Locate the cell with the specified text and output its [x, y] center coordinate. 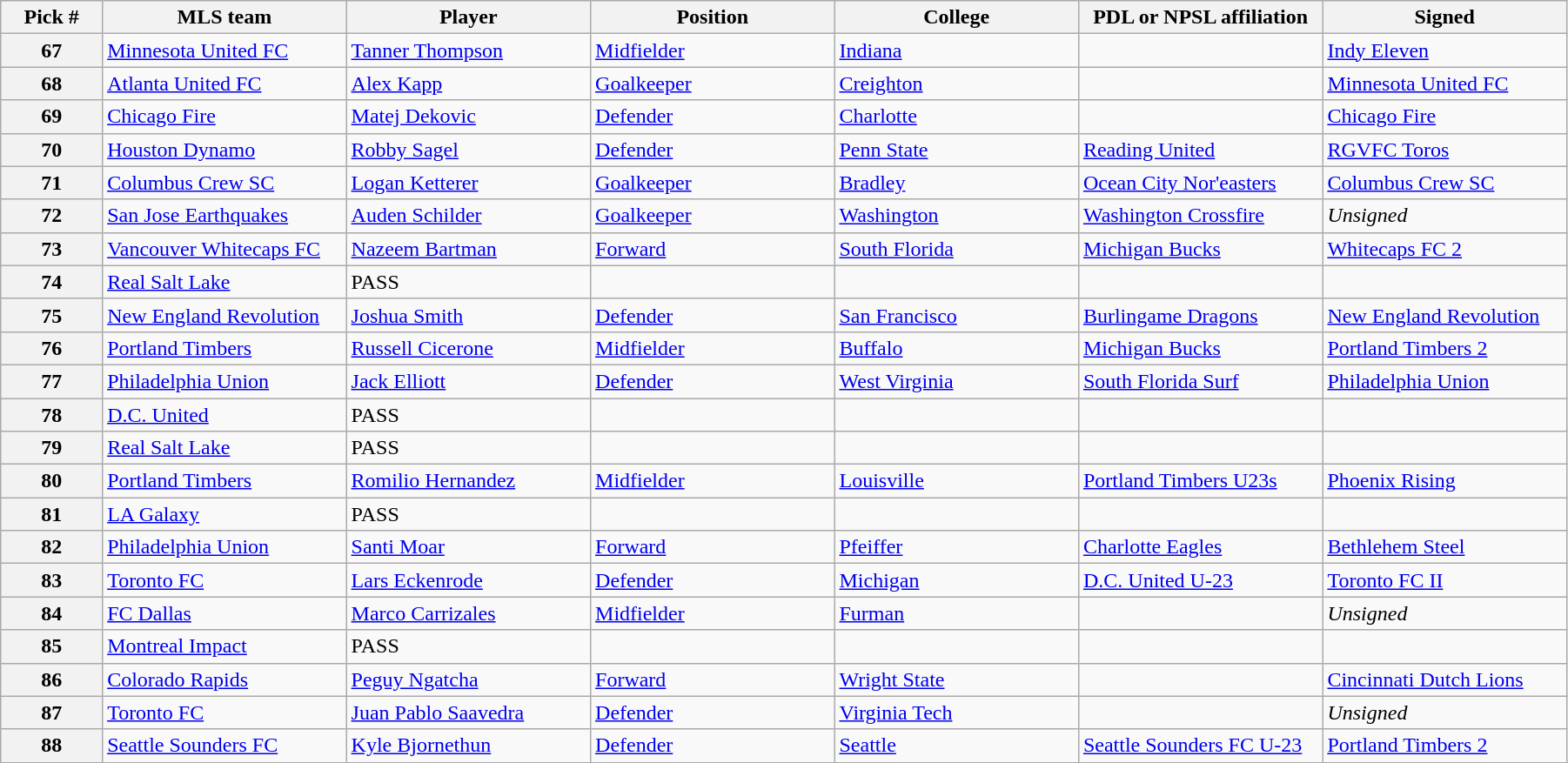
Toronto FC II [1444, 580]
71 [52, 183]
79 [52, 448]
Creighton [956, 84]
72 [52, 216]
Juan Pablo Saavedra [468, 713]
Ocean City Nor'easters [1200, 183]
Reading United [1200, 150]
Furman [956, 613]
San Francisco [956, 315]
Santi Moar [468, 547]
Cincinnati Dutch Lions [1444, 679]
76 [52, 348]
Alex Kapp [468, 84]
Seattle Sounders FC U-23 [1200, 746]
Houston Dynamo [224, 150]
Louisville [956, 481]
Indy Eleven [1444, 50]
69 [52, 117]
Pick # [52, 17]
83 [52, 580]
73 [52, 249]
South Florida [956, 249]
Joshua Smith [468, 315]
Russell Cicerone [468, 348]
81 [52, 514]
Whitecaps FC 2 [1444, 249]
West Virginia [956, 381]
Charlotte [956, 117]
Vancouver Whitecaps FC [224, 249]
College [956, 17]
Washington Crossfire [1200, 216]
88 [52, 746]
Seattle Sounders FC [224, 746]
South Florida Surf [1200, 381]
Wright State [956, 679]
RGVFC Toros [1444, 150]
77 [52, 381]
Portland Timbers U23s [1200, 481]
Tanner Thompson [468, 50]
Virginia Tech [956, 713]
85 [52, 646]
78 [52, 415]
80 [52, 481]
D.C. United [224, 415]
Washington [956, 216]
Romilio Hernandez [468, 481]
Logan Ketterer [468, 183]
Montreal Impact [224, 646]
82 [52, 547]
67 [52, 50]
San Jose Earthquakes [224, 216]
Michigan [956, 580]
Matej Dekovic [468, 117]
Bradley [956, 183]
Charlotte Eagles [1200, 547]
86 [52, 679]
Robby Sagel [468, 150]
Player [468, 17]
Pfeiffer [956, 547]
75 [52, 315]
Phoenix Rising [1444, 481]
87 [52, 713]
Colorado Rapids [224, 679]
Position [713, 17]
Jack Elliott [468, 381]
Signed [1444, 17]
Buffalo [956, 348]
Bethlehem Steel [1444, 547]
Auden Schilder [468, 216]
70 [52, 150]
Atlanta United FC [224, 84]
Marco Carrizales [468, 613]
Burlingame Dragons [1200, 315]
D.C. United U-23 [1200, 580]
Seattle [956, 746]
Penn State [956, 150]
68 [52, 84]
Nazeem Bartman [468, 249]
74 [52, 282]
Kyle Bjornethun [468, 746]
LA Galaxy [224, 514]
MLS team [224, 17]
84 [52, 613]
FC Dallas [224, 613]
Indiana [956, 50]
Peguy Ngatcha [468, 679]
PDL or NPSL affiliation [1200, 17]
Lars Eckenrode [468, 580]
